Search for the cell housing the specified text and yield its [X, Y] center coordinate. 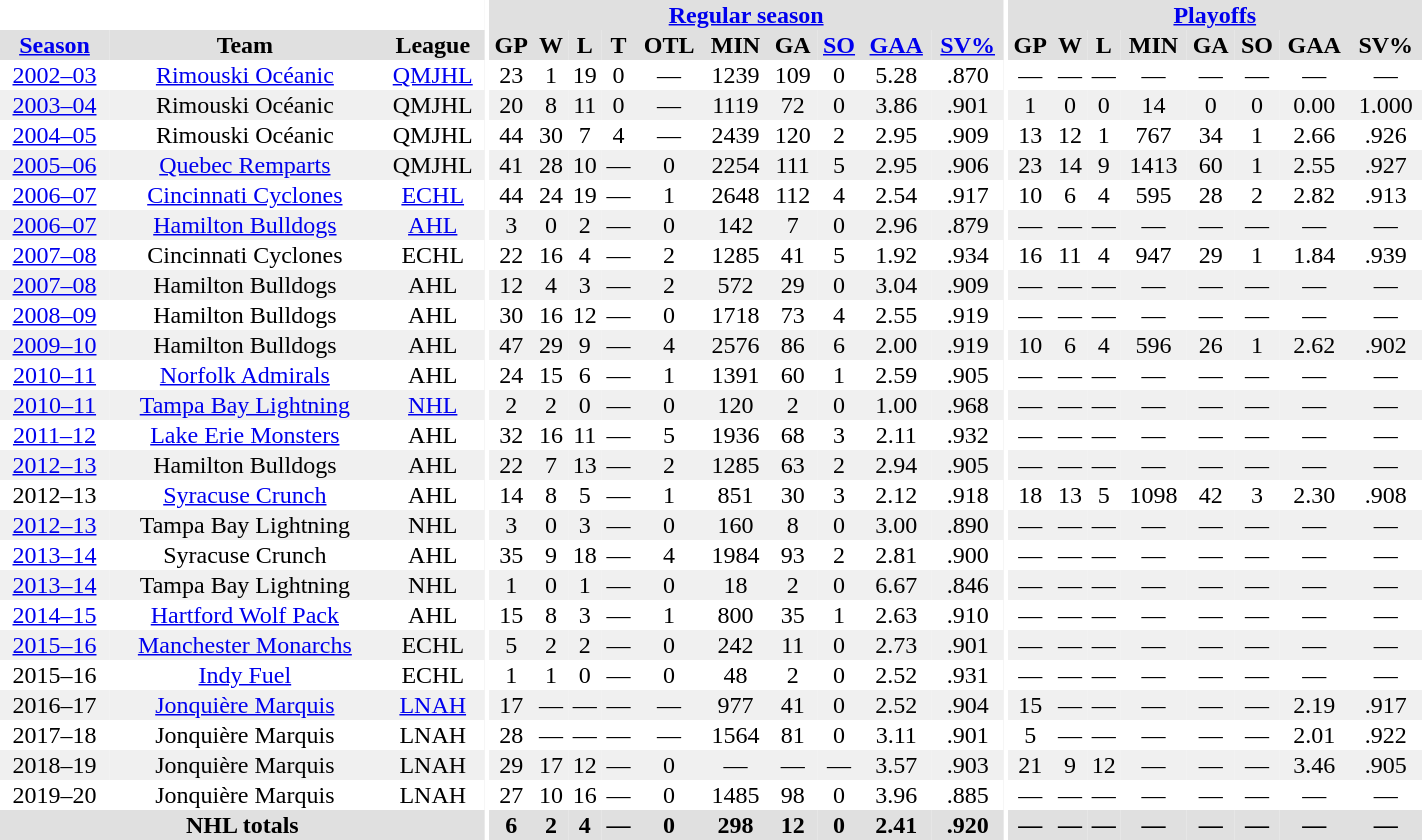
.968 [968, 405]
1564 [736, 735]
Playoffs [1215, 15]
.918 [968, 495]
767 [1154, 135]
2017–18 [54, 735]
1.00 [896, 405]
68 [792, 435]
3.04 [896, 285]
596 [1154, 345]
League [433, 45]
595 [1154, 195]
.890 [968, 525]
2.54 [896, 195]
5.28 [896, 75]
2005–06 [54, 165]
111 [792, 165]
6.67 [896, 585]
2018–19 [54, 765]
2.66 [1314, 135]
26 [1210, 345]
2016–17 [54, 705]
Lake Erie Monsters [245, 435]
.910 [968, 615]
2.00 [896, 345]
.913 [1386, 195]
.939 [1386, 255]
.920 [968, 825]
Quebec Remparts [245, 165]
.846 [968, 585]
2.62 [1314, 345]
800 [736, 615]
.870 [968, 75]
947 [1154, 255]
Regular season [746, 15]
98 [792, 795]
3.11 [896, 735]
47 [510, 345]
0.00 [1314, 105]
27 [510, 795]
32 [510, 435]
2.81 [896, 555]
142 [736, 225]
.926 [1386, 135]
3.00 [896, 525]
Indy Fuel [245, 675]
1.92 [896, 255]
298 [736, 825]
.906 [968, 165]
2576 [736, 345]
2014–15 [54, 615]
NHL totals [242, 825]
.885 [968, 795]
.904 [968, 705]
2.82 [1314, 195]
2.63 [896, 615]
851 [736, 495]
2.41 [896, 825]
2.30 [1314, 495]
OTL [668, 45]
1391 [736, 375]
2002–03 [54, 75]
2.01 [1314, 735]
93 [792, 555]
2.96 [896, 225]
34 [1210, 135]
21 [1030, 765]
.900 [968, 555]
.922 [1386, 735]
3.86 [896, 105]
3.96 [896, 795]
2254 [736, 165]
Team [245, 45]
42 [1210, 495]
1.84 [1314, 255]
242 [736, 645]
2.94 [896, 465]
T [619, 45]
3.57 [896, 765]
1485 [736, 795]
977 [736, 705]
1936 [736, 435]
160 [736, 525]
3.46 [1314, 765]
.902 [1386, 345]
48 [736, 675]
2439 [736, 135]
2.12 [896, 495]
1984 [736, 555]
81 [792, 735]
.934 [968, 255]
73 [792, 315]
1119 [736, 105]
1239 [736, 75]
2003–04 [54, 105]
Manchester Monarchs [245, 645]
1413 [1154, 165]
2004–05 [54, 135]
Norfolk Admirals [245, 375]
72 [792, 105]
.879 [968, 225]
2009–10 [54, 345]
2019–20 [54, 795]
572 [736, 285]
Season [54, 45]
109 [792, 75]
.932 [968, 435]
2.11 [896, 435]
112 [792, 195]
Hartford Wolf Pack [245, 615]
1.000 [1386, 105]
.931 [968, 675]
2.19 [1314, 705]
63 [792, 465]
2008–09 [54, 315]
.908 [1386, 495]
1718 [736, 315]
86 [792, 345]
2648 [736, 195]
.927 [1386, 165]
1098 [1154, 495]
2011–12 [54, 435]
2.73 [896, 645]
2.59 [896, 375]
.903 [968, 765]
20 [510, 105]
